From the cell containing the given text, extract its center point as (X, Y) coordinate. 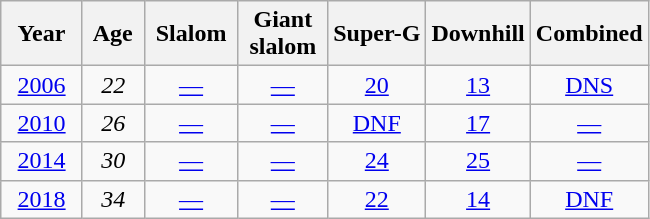
2014 (42, 161)
Super-G (377, 34)
2010 (42, 123)
Combined (589, 34)
Giant slalom (283, 34)
25 (478, 161)
2018 (42, 199)
Downhill (478, 34)
34 (113, 199)
2006 (42, 85)
17 (478, 123)
Slalom (191, 34)
Age (113, 34)
13 (478, 85)
26 (113, 123)
DNS (589, 85)
14 (478, 199)
24 (377, 161)
20 (377, 85)
Year (42, 34)
30 (113, 161)
